Locate the cell with the specified text and output its [X, Y] center coordinate. 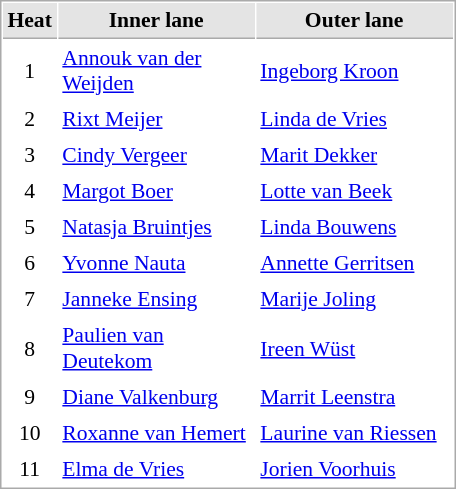
Marrit Leenstra [354, 397]
8 [30, 348]
Heat [30, 21]
2 [30, 119]
10 [30, 433]
Natasja Bruintjes [156, 227]
Annouk van der Weijden [156, 70]
Linda Bouwens [354, 227]
9 [30, 397]
4 [30, 191]
7 [30, 299]
Paulien van Deutekom [156, 348]
Rixt Meijer [156, 119]
1 [30, 70]
11 [30, 469]
3 [30, 155]
Ireen Wüst [354, 348]
Cindy Vergeer [156, 155]
Roxanne van Hemert [156, 433]
Ingeborg Kroon [354, 70]
Elma de Vries [156, 469]
6 [30, 263]
Marit Dekker [354, 155]
Inner lane [156, 21]
Janneke Ensing [156, 299]
Jorien Voorhuis [354, 469]
Diane Valkenburg [156, 397]
Outer lane [354, 21]
Laurine van Riessen [354, 433]
5 [30, 227]
Margot Boer [156, 191]
Marije Joling [354, 299]
Lotte van Beek [354, 191]
Linda de Vries [354, 119]
Annette Gerritsen [354, 263]
Yvonne Nauta [156, 263]
